Extract the (x, y) coordinate from the center of the cell holding the provided text.  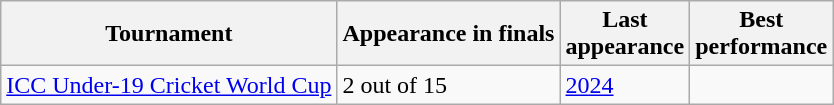
Lastappearance (625, 34)
2 out of 15 (448, 85)
ICC Under-19 Cricket World Cup (169, 85)
Appearance in finals (448, 34)
Bestperformance (762, 34)
Tournament (169, 34)
2024 (625, 85)
